Scan for the cell matching the given text and deliver its (x, y) coordinate at center. 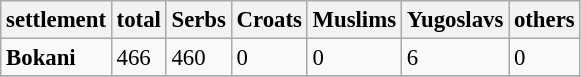
460 (198, 58)
others (544, 20)
Muslims (354, 20)
Croats (269, 20)
settlement (56, 20)
466 (138, 58)
Yugoslavs (454, 20)
total (138, 20)
Bokani (56, 58)
Serbs (198, 20)
6 (454, 58)
